For the text-containing cell, return its midpoint in [x, y] coordinate format. 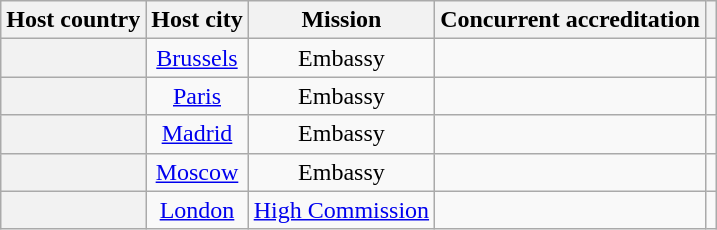
Moscow [197, 172]
Madrid [197, 134]
Host city [197, 20]
Concurrent accreditation [570, 20]
London [197, 210]
Mission [341, 20]
Host country [74, 20]
Brussels [197, 58]
Paris [197, 96]
High Commission [341, 210]
